Capture the cell that displays the provided text and extract its (x, y) central coordinate. 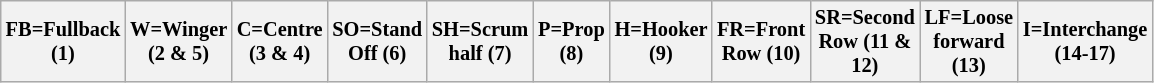
P=Prop (8) (571, 41)
I=Interchange (14-17) (1085, 41)
C=Centre (3 & 4) (280, 41)
H=Hooker (9) (661, 41)
FR=Front Row (10) (761, 41)
SH=Scrum half (7) (480, 41)
FB=Fullback (1) (63, 41)
W=Winger (2 & 5) (178, 41)
SR=Second Row (11 & 12) (865, 41)
SO=Stand Off (6) (376, 41)
LF=Loose forward (13) (969, 41)
